Detect which cell encompasses the target text, then output its [X, Y] center coordinate. 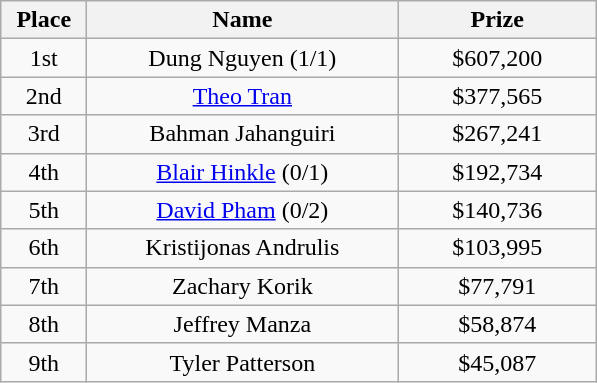
$267,241 [498, 134]
Theo Tran [242, 96]
$45,087 [498, 362]
$58,874 [498, 324]
Name [242, 20]
2nd [44, 96]
8th [44, 324]
Blair Hinkle (0/1) [242, 172]
David Pham (0/2) [242, 210]
4th [44, 172]
$607,200 [498, 58]
$192,734 [498, 172]
Prize [498, 20]
$103,995 [498, 248]
Dung Nguyen (1/1) [242, 58]
Place [44, 20]
3rd [44, 134]
Zachary Korik [242, 286]
Jeffrey Manza [242, 324]
9th [44, 362]
6th [44, 248]
Tyler Patterson [242, 362]
$140,736 [498, 210]
$377,565 [498, 96]
5th [44, 210]
Kristijonas Andrulis [242, 248]
Bahman Jahanguiri [242, 134]
$77,791 [498, 286]
1st [44, 58]
7th [44, 286]
